Identify which cell holds the provided text, then report its (X, Y) central coordinate. 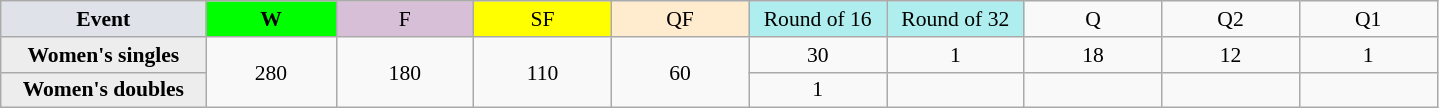
SF (543, 19)
Q2 (1231, 19)
Round of 32 (955, 19)
Q (1093, 19)
280 (271, 72)
QF (680, 19)
110 (543, 72)
F (405, 19)
12 (1231, 55)
30 (818, 55)
Round of 16 (818, 19)
W (271, 19)
180 (405, 72)
60 (680, 72)
Women's singles (104, 55)
18 (1093, 55)
Q1 (1368, 19)
Women's doubles (104, 90)
Event (104, 19)
